Output the [x, y] coordinate of the center of the cell containing the given text.  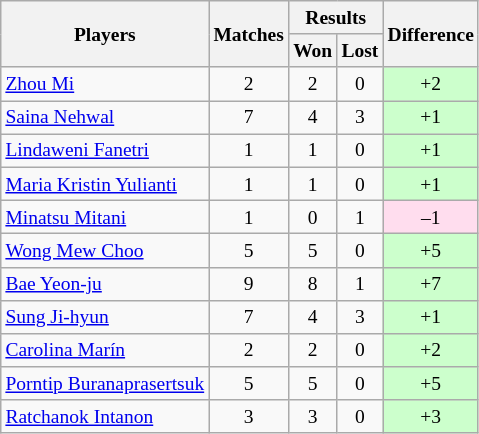
Lost [360, 50]
Bae Yeon-ju [105, 284]
Results [335, 18]
Difference [431, 34]
Minatsu Mitani [105, 216]
Porntip Buranaprasertsuk [105, 384]
Ratchanok Intanon [105, 416]
Maria Kristin Yulianti [105, 184]
Carolina Marín [105, 350]
Zhou Mi [105, 84]
+7 [431, 284]
Lindaweni Fanetri [105, 150]
Players [105, 34]
Saina Nehwal [105, 118]
9 [249, 284]
Matches [249, 34]
8 [312, 284]
–1 [431, 216]
Sung Ji-hyun [105, 316]
+3 [431, 416]
Wong Mew Choo [105, 250]
Won [312, 50]
